Identify which cell holds the provided text, then report its [X, Y] central coordinate. 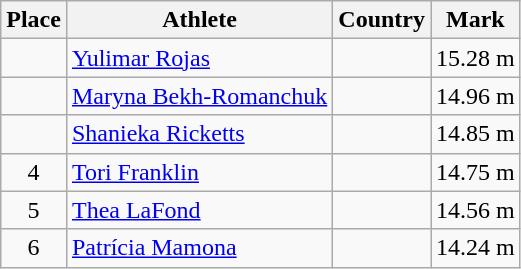
5 [34, 210]
Country [382, 20]
14.75 m [476, 172]
Yulimar Rojas [199, 58]
Shanieka Ricketts [199, 134]
14.85 m [476, 134]
6 [34, 248]
Thea LaFond [199, 210]
Tori Franklin [199, 172]
14.56 m [476, 210]
Maryna Bekh-Romanchuk [199, 96]
14.96 m [476, 96]
Patrícia Mamona [199, 248]
Place [34, 20]
Athlete [199, 20]
15.28 m [476, 58]
14.24 m [476, 248]
Mark [476, 20]
4 [34, 172]
